Capture the cell that displays the provided text and extract its [x, y] central coordinate. 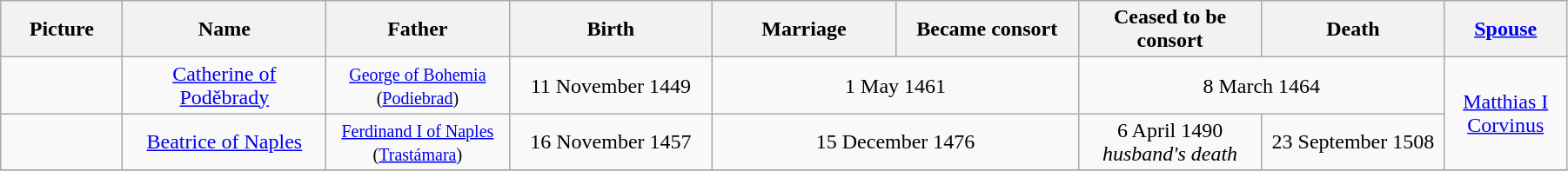
Ceased to be consort [1169, 30]
Picture [62, 30]
George of Bohemia(Podiebrad) [418, 85]
Became consort [987, 30]
Ferdinand I of Naples(Trastámara) [418, 142]
15 December 1476 [896, 142]
Spouse [1505, 30]
11 November 1449 [611, 85]
16 November 1457 [611, 142]
Catherine of Poděbrady [224, 85]
Father [418, 30]
8 March 1464 [1262, 85]
Birth [611, 30]
23 September 1508 [1353, 142]
Name [224, 30]
6 April 1490husband's death [1169, 142]
Beatrice of Naples [224, 142]
Marriage [804, 30]
Death [1353, 30]
1 May 1461 [896, 85]
Matthias I Corvinus [1505, 114]
